Identify which cell holds the provided text, then report its [X, Y] central coordinate. 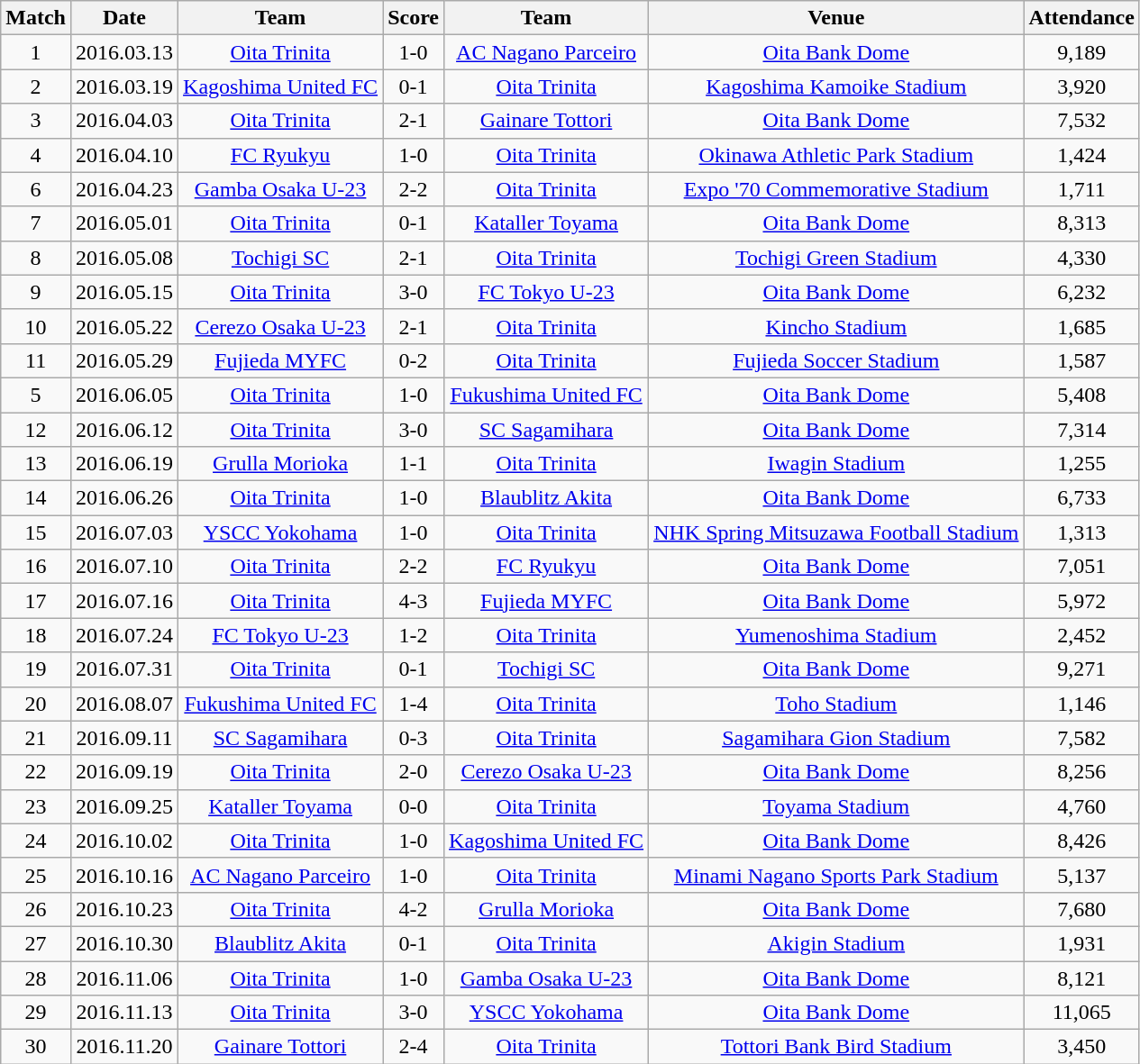
7,314 [1081, 430]
2016.05.22 [124, 326]
14 [36, 498]
7,532 [1081, 121]
Toyama Stadium [836, 806]
8,256 [1081, 772]
2016.06.26 [124, 498]
1,587 [1081, 360]
1,255 [1081, 464]
3,920 [1081, 86]
2016.04.03 [124, 121]
16 [36, 567]
0-3 [414, 738]
2016.05.08 [124, 258]
8,313 [1081, 223]
2016.10.16 [124, 875]
27 [36, 943]
2-4 [414, 1047]
2,452 [1081, 635]
23 [36, 806]
5,972 [1081, 601]
Expo '70 Commemorative Stadium [836, 189]
2016.07.16 [124, 601]
24 [36, 841]
Kincho Stadium [836, 326]
4-3 [414, 601]
22 [36, 772]
2 [36, 86]
26 [36, 909]
2016.11.13 [124, 1013]
Venue [836, 18]
2016.08.07 [124, 704]
2016.06.05 [124, 395]
2-0 [414, 772]
Tottori Bank Bird Stadium [836, 1047]
Date [124, 18]
2016.09.11 [124, 738]
9,189 [1081, 52]
1,146 [1081, 704]
2016.07.24 [124, 635]
19 [36, 669]
18 [36, 635]
2016.04.10 [124, 155]
2016.07.03 [124, 532]
Score [414, 18]
11,065 [1081, 1013]
2016.11.06 [124, 978]
2016.07.10 [124, 567]
21 [36, 738]
7,582 [1081, 738]
Toho Stadium [836, 704]
30 [36, 1047]
15 [36, 532]
5,137 [1081, 875]
4 [36, 155]
Akigin Stadium [836, 943]
9 [36, 292]
29 [36, 1013]
3 [36, 121]
2016.05.29 [124, 360]
7 [36, 223]
2016.10.02 [124, 841]
2016.06.19 [124, 464]
Fujieda Soccer Stadium [836, 360]
6,733 [1081, 498]
Iwagin Stadium [836, 464]
7,051 [1081, 567]
2016.04.23 [124, 189]
0-0 [414, 806]
8,426 [1081, 841]
6,232 [1081, 292]
Sagamihara Gion Stadium [836, 738]
2016.11.20 [124, 1047]
2016.05.01 [124, 223]
2016.10.23 [124, 909]
Okinawa Athletic Park Stadium [836, 155]
12 [36, 430]
25 [36, 875]
7,680 [1081, 909]
2016.05.15 [124, 292]
1-2 [414, 635]
2016.09.25 [124, 806]
Attendance [1081, 18]
20 [36, 704]
2016.03.19 [124, 86]
Kagoshima Kamoike Stadium [836, 86]
Tochigi Green Stadium [836, 258]
2016.06.12 [124, 430]
11 [36, 360]
1,711 [1081, 189]
NHK Spring Mitsuzawa Football Stadium [836, 532]
8 [36, 258]
4,330 [1081, 258]
1,313 [1081, 532]
8,121 [1081, 978]
2016.10.30 [124, 943]
9,271 [1081, 669]
17 [36, 601]
1 [36, 52]
6 [36, 189]
10 [36, 326]
1-1 [414, 464]
2016.09.19 [124, 772]
Yumenoshima Stadium [836, 635]
1,685 [1081, 326]
2016.03.13 [124, 52]
0-2 [414, 360]
5 [36, 395]
1,931 [1081, 943]
3,450 [1081, 1047]
2016.07.31 [124, 669]
4,760 [1081, 806]
4-2 [414, 909]
5,408 [1081, 395]
Minami Nagano Sports Park Stadium [836, 875]
1,424 [1081, 155]
28 [36, 978]
Match [36, 18]
1-4 [414, 704]
13 [36, 464]
